Search for the cell housing the specified text and yield its (X, Y) center coordinate. 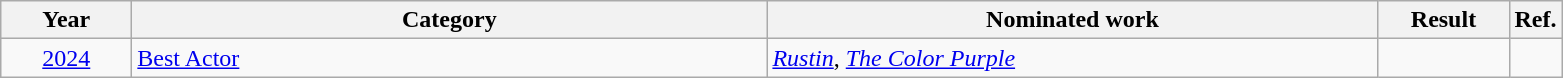
Nominated work (1072, 20)
Year (66, 20)
Category (450, 20)
Rustin, The Color Purple (1072, 58)
Ref. (1536, 20)
2024 (66, 58)
Best Actor (450, 58)
Result (1444, 20)
